Detect which cell encompasses the target text, then output its (X, Y) center coordinate. 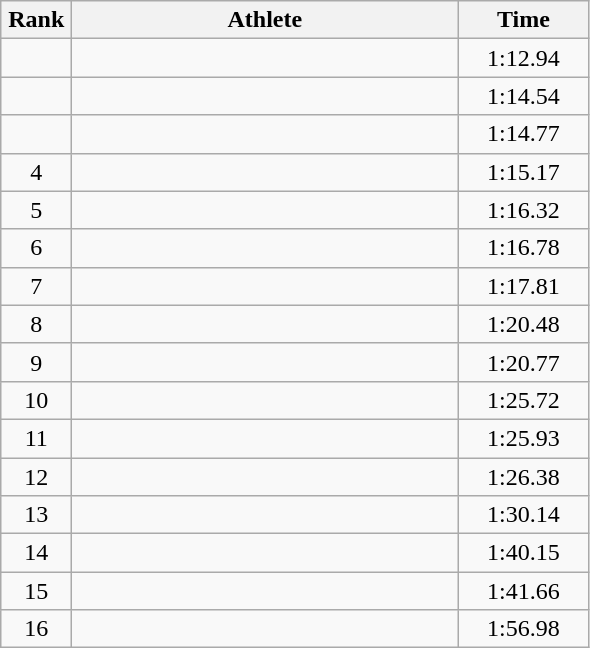
1:25.72 (524, 400)
9 (36, 362)
1:14.77 (524, 134)
7 (36, 286)
11 (36, 438)
15 (36, 591)
1:26.38 (524, 477)
5 (36, 210)
Athlete (265, 20)
1:14.54 (524, 96)
1:20.77 (524, 362)
1:20.48 (524, 324)
1:56.98 (524, 629)
1:17.81 (524, 286)
1:16.78 (524, 248)
13 (36, 515)
1:41.66 (524, 591)
10 (36, 400)
Rank (36, 20)
12 (36, 477)
1:25.93 (524, 438)
14 (36, 553)
1:15.17 (524, 172)
Time (524, 20)
1:12.94 (524, 58)
1:40.15 (524, 553)
16 (36, 629)
6 (36, 248)
1:16.32 (524, 210)
4 (36, 172)
1:30.14 (524, 515)
8 (36, 324)
